Locate the cell with the specified text and output its [x, y] center coordinate. 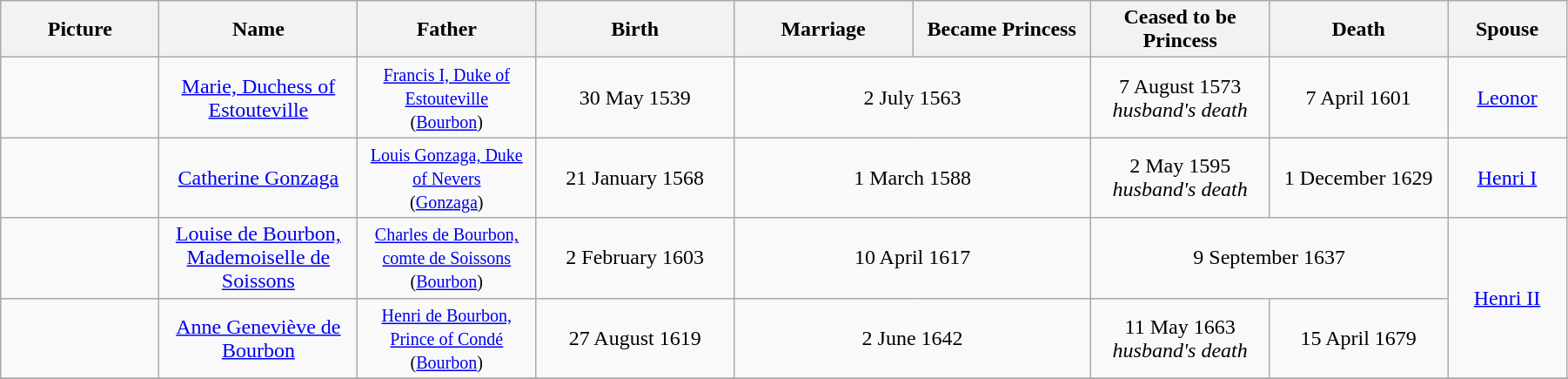
Marie, Duchess of Estouteville [258, 98]
2 June 1642 [913, 338]
11 May 1663husband's death [1180, 338]
Charles de Bourbon, comte de Soissons(Bourbon) [447, 258]
Spouse [1507, 30]
Marriage [823, 30]
Birth [635, 30]
Death [1359, 30]
2 May 1595husband's death [1180, 178]
Father [447, 30]
30 May 1539 [635, 98]
Henri de Bourbon, Prince of Condé(Bourbon) [447, 338]
Picture [80, 30]
9 September 1637 [1270, 258]
Louis Gonzaga, Duke of Nevers(Gonzaga) [447, 178]
15 April 1679 [1359, 338]
Catherine Gonzaga [258, 178]
7 April 1601 [1359, 98]
27 August 1619 [635, 338]
Henri I [1507, 178]
1 December 1629 [1359, 178]
10 April 1617 [913, 258]
Name [258, 30]
2 February 1603 [635, 258]
2 July 1563 [913, 98]
Anne Geneviève de Bourbon [258, 338]
Louise de Bourbon, Mademoiselle de Soissons [258, 258]
Francis I, Duke of Estouteville(Bourbon) [447, 98]
1 March 1588 [913, 178]
Henri II [1507, 298]
21 January 1568 [635, 178]
Became Princess [1002, 30]
Leonor [1507, 98]
7 August 1573husband's death [1180, 98]
Ceased to be Princess [1180, 30]
